Identify which cell holds the provided text, then report its (X, Y) central coordinate. 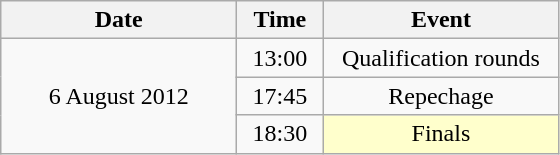
Event (441, 20)
18:30 (280, 134)
Date (119, 20)
Finals (441, 134)
6 August 2012 (119, 96)
Qualification rounds (441, 58)
Repechage (441, 96)
13:00 (280, 58)
Time (280, 20)
17:45 (280, 96)
